Pinpoint the cell where the given text exists, returning its (X, Y) midpoint coordinate. 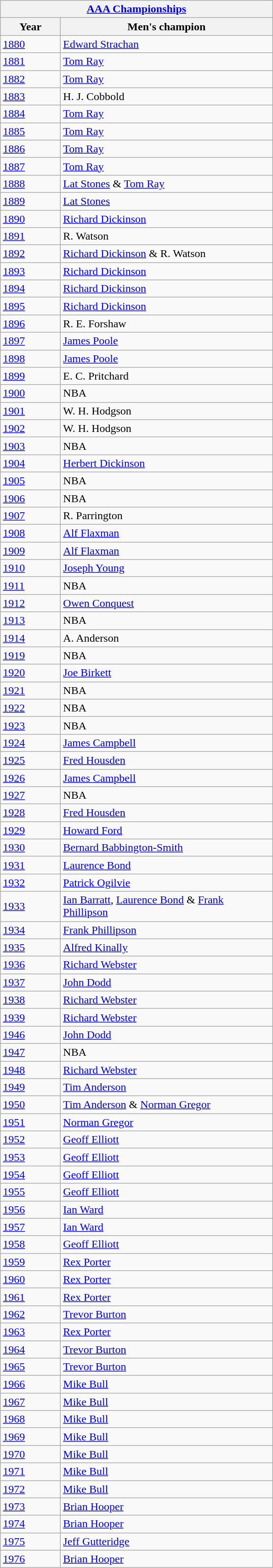
1900 (30, 393)
Edward Strachan (166, 44)
1899 (30, 376)
1928 (30, 813)
1958 (30, 1244)
1887 (30, 166)
1881 (30, 62)
Frank Phillipson (166, 930)
1947 (30, 1052)
1938 (30, 1000)
1957 (30, 1227)
Lat Stones (166, 201)
R. Parrington (166, 516)
1921 (30, 690)
1952 (30, 1140)
Norman Gregor (166, 1122)
R. Watson (166, 236)
1946 (30, 1035)
1964 (30, 1349)
1956 (30, 1210)
1968 (30, 1419)
1959 (30, 1262)
1970 (30, 1454)
Alfred Kinally (166, 947)
1909 (30, 551)
1963 (30, 1332)
1923 (30, 725)
1885 (30, 131)
1936 (30, 965)
1904 (30, 463)
1929 (30, 830)
1926 (30, 778)
1892 (30, 254)
1972 (30, 1489)
1883 (30, 96)
Ian Barratt, Laurence Bond & Frank Phillipson (166, 906)
Herbert Dickinson (166, 463)
1919 (30, 655)
1974 (30, 1524)
1927 (30, 795)
1948 (30, 1070)
1961 (30, 1297)
Jeff Gutteridge (166, 1541)
1886 (30, 149)
1911 (30, 586)
1884 (30, 114)
1931 (30, 865)
1891 (30, 236)
1932 (30, 883)
Owen Conquest (166, 603)
1896 (30, 324)
1914 (30, 638)
1894 (30, 289)
1893 (30, 271)
1933 (30, 906)
1966 (30, 1384)
Tim Anderson & Norman Gregor (166, 1105)
Patrick Ogilvie (166, 883)
1965 (30, 1367)
1902 (30, 428)
1882 (30, 79)
1939 (30, 1017)
R. E. Forshaw (166, 324)
1971 (30, 1472)
1920 (30, 673)
Tim Anderson (166, 1087)
Howard Ford (166, 830)
AAA Championships (136, 9)
Joseph Young (166, 568)
1898 (30, 358)
Bernard Babbington-Smith (166, 848)
1908 (30, 533)
1880 (30, 44)
1907 (30, 516)
Laurence Bond (166, 865)
1967 (30, 1402)
1910 (30, 568)
1969 (30, 1437)
1949 (30, 1087)
Joe Birkett (166, 673)
1955 (30, 1192)
1897 (30, 341)
1976 (30, 1559)
A. Anderson (166, 638)
1937 (30, 982)
1924 (30, 743)
1953 (30, 1157)
1951 (30, 1122)
1954 (30, 1175)
Richard Dickinson & R. Watson (166, 254)
1913 (30, 621)
1930 (30, 848)
1975 (30, 1541)
1903 (30, 446)
1922 (30, 708)
1962 (30, 1314)
1925 (30, 760)
H. J. Cobbold (166, 96)
1895 (30, 306)
1905 (30, 481)
E. C. Pritchard (166, 376)
1935 (30, 947)
1960 (30, 1279)
Lat Stones & Tom Ray (166, 184)
1934 (30, 930)
1901 (30, 411)
1890 (30, 219)
1889 (30, 201)
1888 (30, 184)
1973 (30, 1506)
1950 (30, 1105)
1906 (30, 498)
Men's champion (166, 27)
1912 (30, 603)
Year (30, 27)
